Return (X, Y) of the center of cell containing provided text 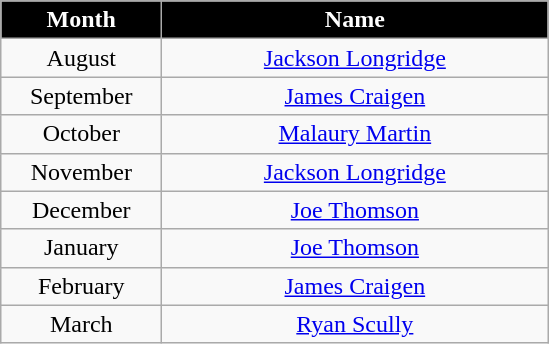
December (82, 210)
October (82, 134)
Malaury Martin (355, 134)
March (82, 324)
Ryan Scully (355, 324)
January (82, 248)
Name (355, 20)
November (82, 172)
Month (82, 20)
February (82, 286)
September (82, 96)
August (82, 58)
